Capture the cell that displays the provided text and extract its [X, Y] central coordinate. 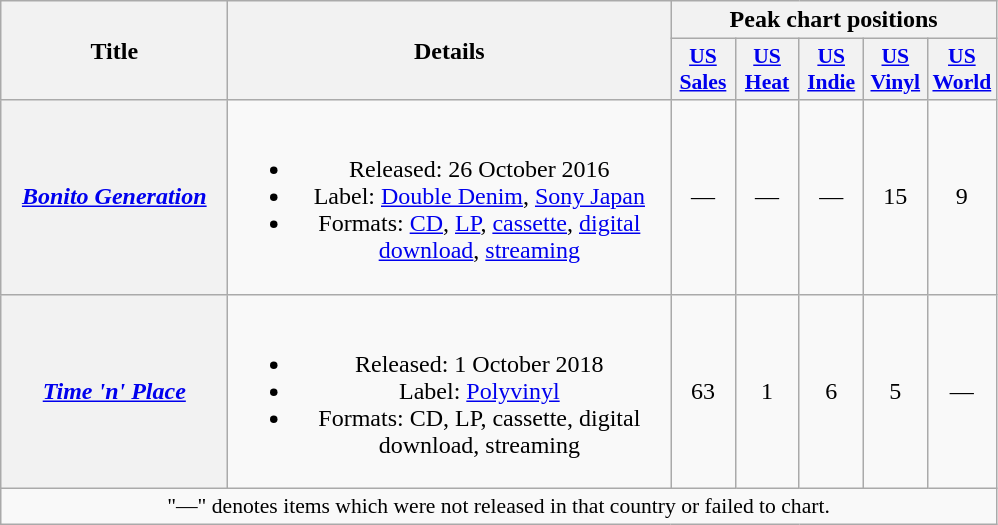
15 [895, 197]
"—" denotes items which were not released in that country or failed to chart. [499, 506]
USSales [703, 70]
Time 'n' Place [114, 391]
USVinyl [895, 70]
Title [114, 50]
1 [767, 391]
Peak chart positions [834, 20]
Released: 26 October 2016Label: Double Denim, Sony JapanFormats: CD, LP, cassette, digital download, streaming [450, 197]
9 [962, 197]
5 [895, 391]
Released: 1 October 2018Label: PolyvinylFormats: CD, LP, cassette, digital download, streaming [450, 391]
Bonito Generation [114, 197]
Details [450, 50]
6 [831, 391]
63 [703, 391]
USIndie [831, 70]
USHeat [767, 70]
USWorld [962, 70]
